Extract the (x, y) coordinate from the center of the cell holding the provided text.  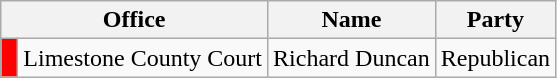
Name (352, 20)
Party (495, 20)
Richard Duncan (352, 58)
Limestone County Court (143, 58)
Republican (495, 58)
Office (134, 20)
